Provide the [x, y] coordinate of the cell's center where the given text is located.  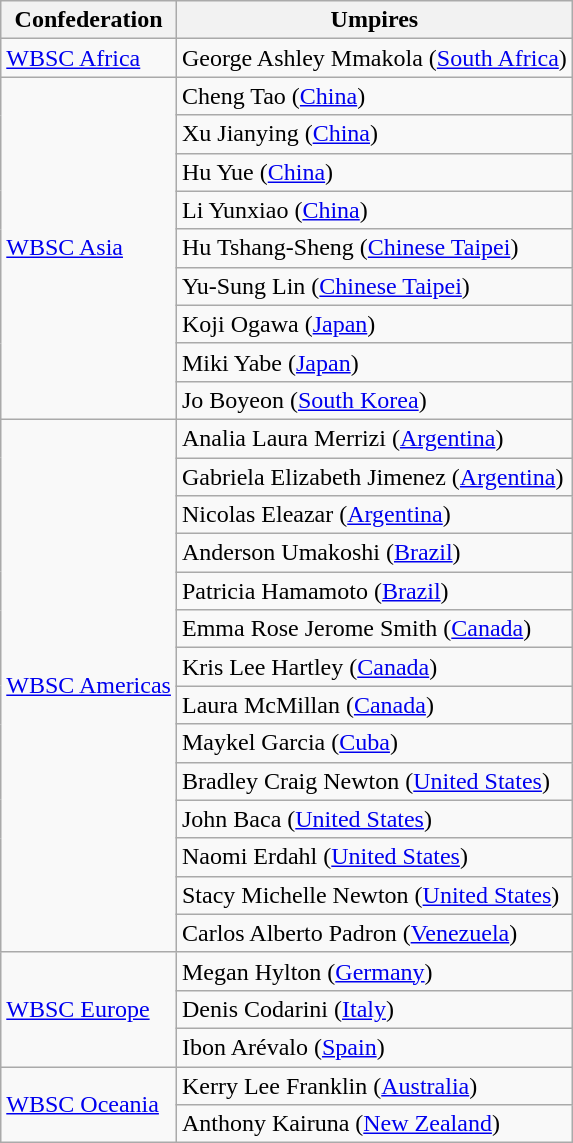
WBSC Europe [89, 1009]
Carlos Alberto Padron (Venezuela) [374, 933]
Emma Rose Jerome Smith (Canada) [374, 629]
Patricia Hamamoto (Brazil) [374, 591]
Umpires [374, 20]
George Ashley Mmakola (South Africa) [374, 58]
Maykel Garcia (Cuba) [374, 743]
Xu Jianying (China) [374, 134]
Miki Yabe (Japan) [374, 362]
Kerry Lee Franklin (Australia) [374, 1085]
Denis Codarini (Italy) [374, 1009]
Li Yunxiao (China) [374, 210]
Jo Boyeon (South Korea) [374, 400]
Confederation [89, 20]
Kris Lee Hartley (Canada) [374, 667]
Hu Tshang-Sheng (Chinese Taipei) [374, 248]
Bradley Craig Newton (United States) [374, 781]
Ibon Arévalo (Spain) [374, 1047]
WBSC Americas [89, 686]
Laura McMillan (Canada) [374, 705]
Naomi Erdahl (United States) [374, 857]
Stacy Michelle Newton (United States) [374, 895]
John Baca (United States) [374, 819]
WBSC Asia [89, 248]
WBSC Oceania [89, 1104]
Megan Hylton (Germany) [374, 971]
Anderson Umakoshi (Brazil) [374, 553]
Hu Yue (China) [374, 172]
Anthony Kairuna (New Zealand) [374, 1124]
Nicolas Eleazar (Argentina) [374, 515]
WBSC Africa [89, 58]
Yu-Sung Lin (Chinese Taipei) [374, 286]
Cheng Tao (China) [374, 96]
Koji Ogawa (Japan) [374, 324]
Analia Laura Merrizi (Argentina) [374, 438]
Gabriela Elizabeth Jimenez (Argentina) [374, 477]
